Output the (X, Y) coordinate of the center of the cell containing the given text.  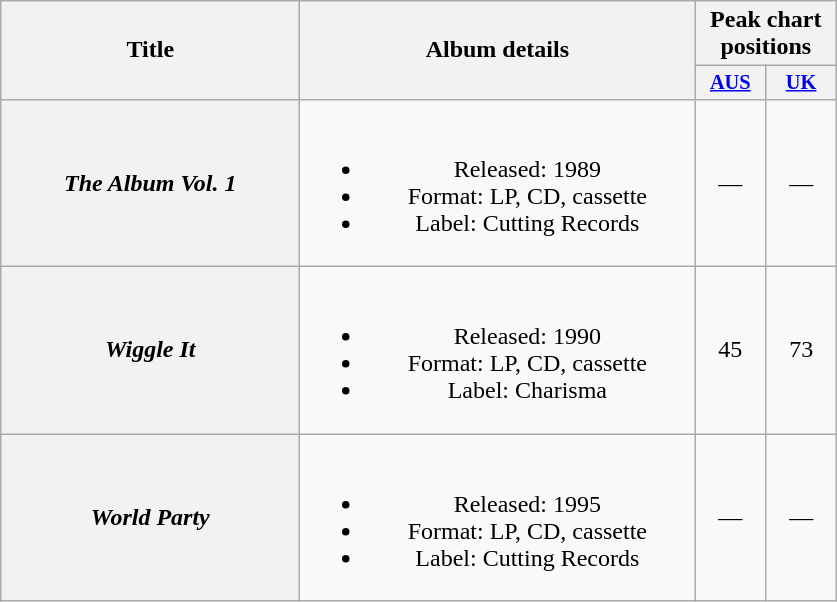
Album details (498, 50)
45 (730, 350)
Released: 1995Format: LP, CD, cassetteLabel: Cutting Records (498, 518)
World Party (150, 518)
73 (802, 350)
Wiggle It (150, 350)
The Album Vol. 1 (150, 182)
UK (802, 83)
Released: 1989Format: LP, CD, cassetteLabel: Cutting Records (498, 182)
AUS (730, 83)
Released: 1990Format: LP, CD, cassetteLabel: Charisma (498, 350)
Peak chartpositions (766, 34)
Title (150, 50)
